Detect which cell encompasses the target text, then output its [X, Y] center coordinate. 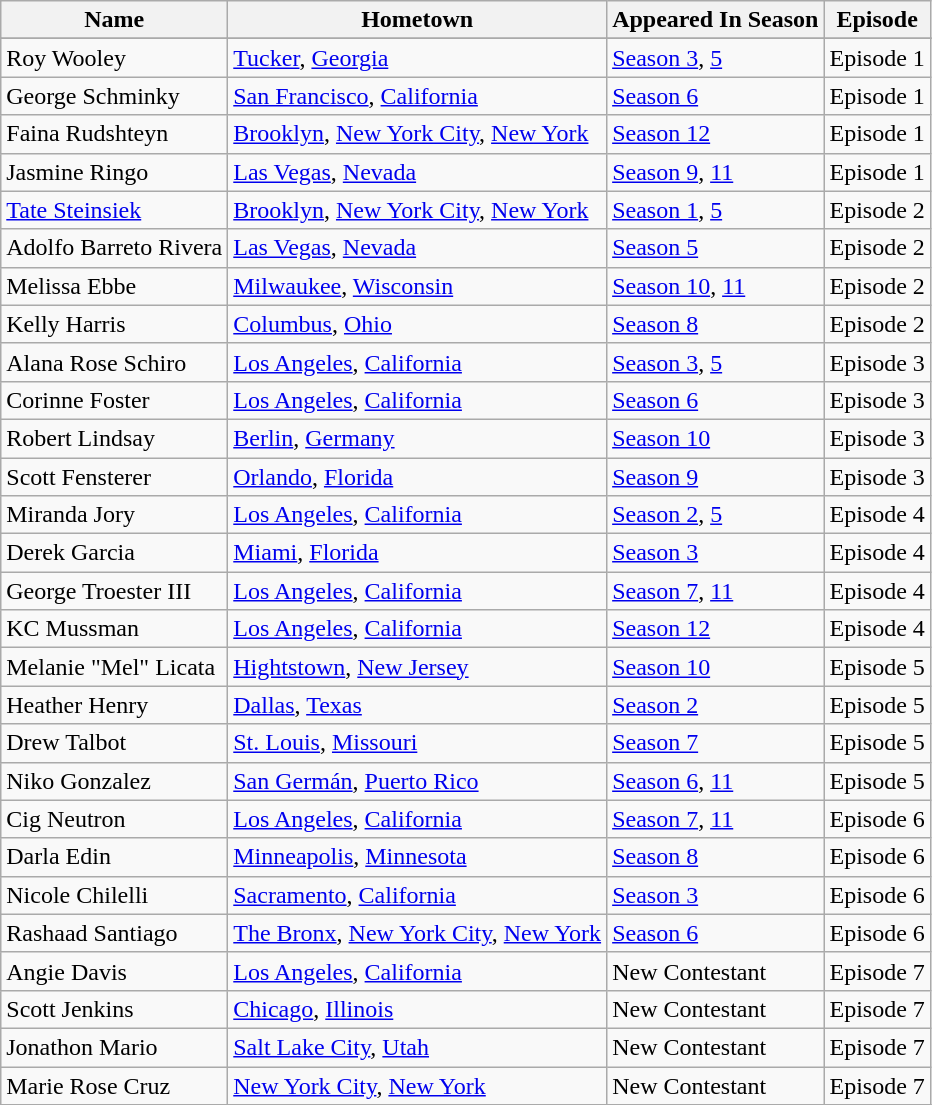
St. Louis, Missouri [418, 743]
Season 2 [716, 705]
Name [114, 20]
New York City, New York [418, 1085]
Season 2, 5 [716, 515]
Melanie "Mel" Licata [114, 667]
Robert Lindsay [114, 438]
Season 6, 11 [716, 781]
Scott Fensterer [114, 477]
Chicago, Illinois [418, 1009]
Season 10, 11 [716, 286]
Hometown [418, 20]
Jonathon Mario [114, 1047]
Corinne Foster [114, 400]
Milwaukee, Wisconsin [418, 286]
Alana Rose Schiro [114, 362]
Sacramento, California [418, 895]
Season 5 [716, 248]
Episode [877, 20]
Dallas, Texas [418, 705]
Season 9 [716, 477]
Miranda Jory [114, 515]
Cig Neutron [114, 819]
Marie Rose Cruz [114, 1085]
Minneapolis, Minnesota [418, 857]
Niko Gonzalez [114, 781]
Season 9, 11 [716, 172]
Tate Steinsiek [114, 210]
George Troester III [114, 591]
Scott Jenkins [114, 1009]
Season 1, 5 [716, 210]
Season 7 [716, 743]
Faina Rudshteyn [114, 134]
Roy Wooley [114, 58]
Drew Talbot [114, 743]
Appeared In Season [716, 20]
Columbus, Ohio [418, 324]
San Germán, Puerto Rico [418, 781]
The Bronx, New York City, New York [418, 933]
Jasmine Ringo [114, 172]
Darla Edin [114, 857]
Derek Garcia [114, 553]
Salt Lake City, Utah [418, 1047]
Orlando, Florida [418, 477]
Heather Henry [114, 705]
San Francisco, California [418, 96]
Miami, Florida [418, 553]
Hightstown, New Jersey [418, 667]
Berlin, Germany [418, 438]
Nicole Chilelli [114, 895]
Tucker, Georgia [418, 58]
Rashaad Santiago [114, 933]
Adolfo Barreto Rivera [114, 248]
KC Mussman [114, 629]
George Schminky [114, 96]
Kelly Harris [114, 324]
Angie Davis [114, 971]
Melissa Ebbe [114, 286]
